From the cell containing the given text, extract its center point as (X, Y) coordinate. 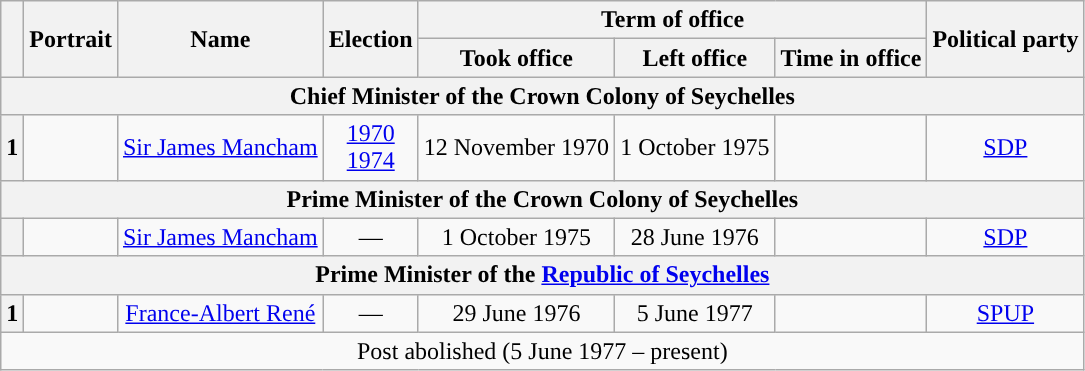
Prime Minister of the Crown Colony of Seychelles (542, 199)
Name (220, 39)
5 June 1977 (695, 313)
Political party (1006, 39)
Election (370, 39)
Post abolished (5 June 1977 – present) (542, 351)
12 November 1970 (516, 148)
28 June 1976 (695, 237)
Took office (516, 58)
Left office (695, 58)
SPUP (1006, 313)
France-Albert René (220, 313)
29 June 1976 (516, 313)
Chief Minister of the Crown Colony of Seychelles (542, 96)
Term of office (672, 20)
Time in office (851, 58)
19701974 (370, 148)
Portrait (71, 39)
Prime Minister of the Republic of Seychelles (542, 275)
